Output the (x, y) coordinate of the center of the cell containing the given text.  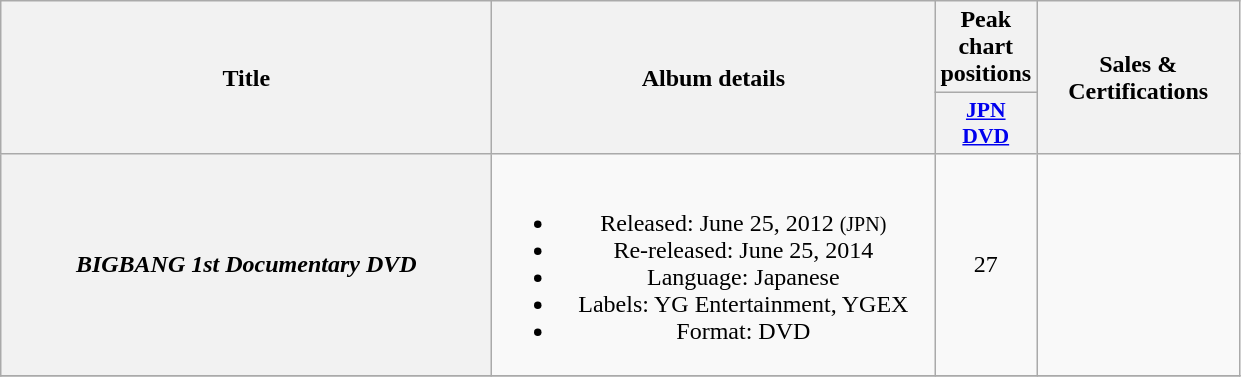
Released: June 25, 2012 (JPN)Re-released: June 25, 2014Language: JapaneseLabels: YG Entertainment, YGEXFormat: DVD (714, 264)
Album details (714, 78)
Peak chart positions (986, 47)
27 (986, 264)
JPNDVD (986, 124)
Title (246, 78)
BIGBANG 1st Documentary DVD (246, 264)
Sales & Certifications (1138, 78)
